Identify which cell holds the provided text, then report its [X, Y] central coordinate. 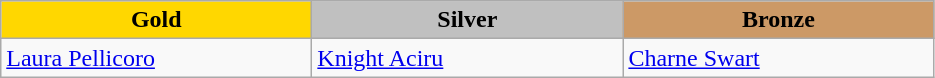
Laura Pellicoro [156, 58]
Silver [468, 20]
Charne Swart [778, 58]
Bronze [778, 20]
Knight Aciru [468, 58]
Gold [156, 20]
